From the cell containing the given text, extract its center point as (X, Y) coordinate. 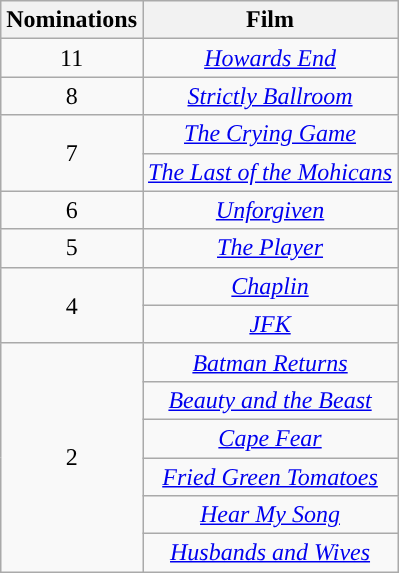
5 (72, 248)
The Player (270, 248)
6 (72, 210)
11 (72, 58)
7 (72, 153)
8 (72, 96)
Howards End (270, 58)
2 (72, 457)
Cape Fear (270, 438)
The Last of the Mohicans (270, 172)
Beauty and the Beast (270, 400)
Husbands and Wives (270, 553)
Hear My Song (270, 515)
Chaplin (270, 286)
Batman Returns (270, 362)
Strictly Ballroom (270, 96)
Nominations (72, 20)
JFK (270, 324)
Unforgiven (270, 210)
4 (72, 305)
Film (270, 20)
Fried Green Tomatoes (270, 477)
The Crying Game (270, 134)
